Locate the cell with the specified text and output its [X, Y] center coordinate. 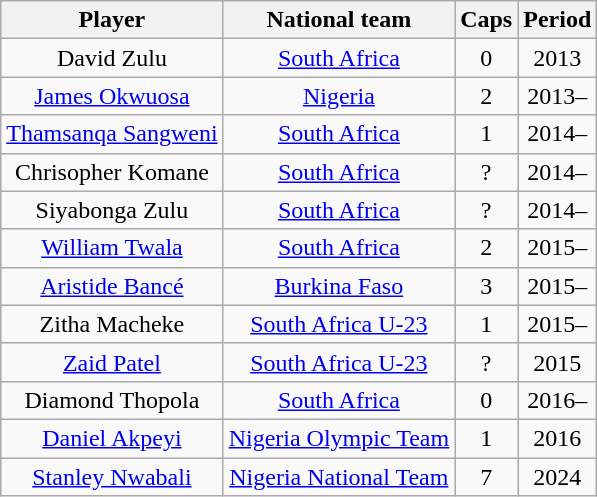
Chrisopher Komane [112, 172]
Siyabonga Zulu [112, 210]
7 [486, 477]
Caps [486, 20]
Thamsanqa Sangweni [112, 134]
Nigeria Olympic Team [339, 438]
David Zulu [112, 58]
Aristide Bancé [112, 286]
Zaid Patel [112, 362]
National team [339, 20]
2015 [558, 362]
Period [558, 20]
Daniel Akpeyi [112, 438]
2024 [558, 477]
Nigeria National Team [339, 477]
2013 [558, 58]
Zitha Macheke [112, 324]
2013– [558, 96]
Player [112, 20]
3 [486, 286]
James Okwuosa [112, 96]
Diamond Thopola [112, 400]
Stanley Nwabali [112, 477]
Nigeria [339, 96]
2016– [558, 400]
William Twala [112, 248]
2016 [558, 438]
Burkina Faso [339, 286]
